Return the [x, y] coordinate for the center point of the cell that contains the specified text.  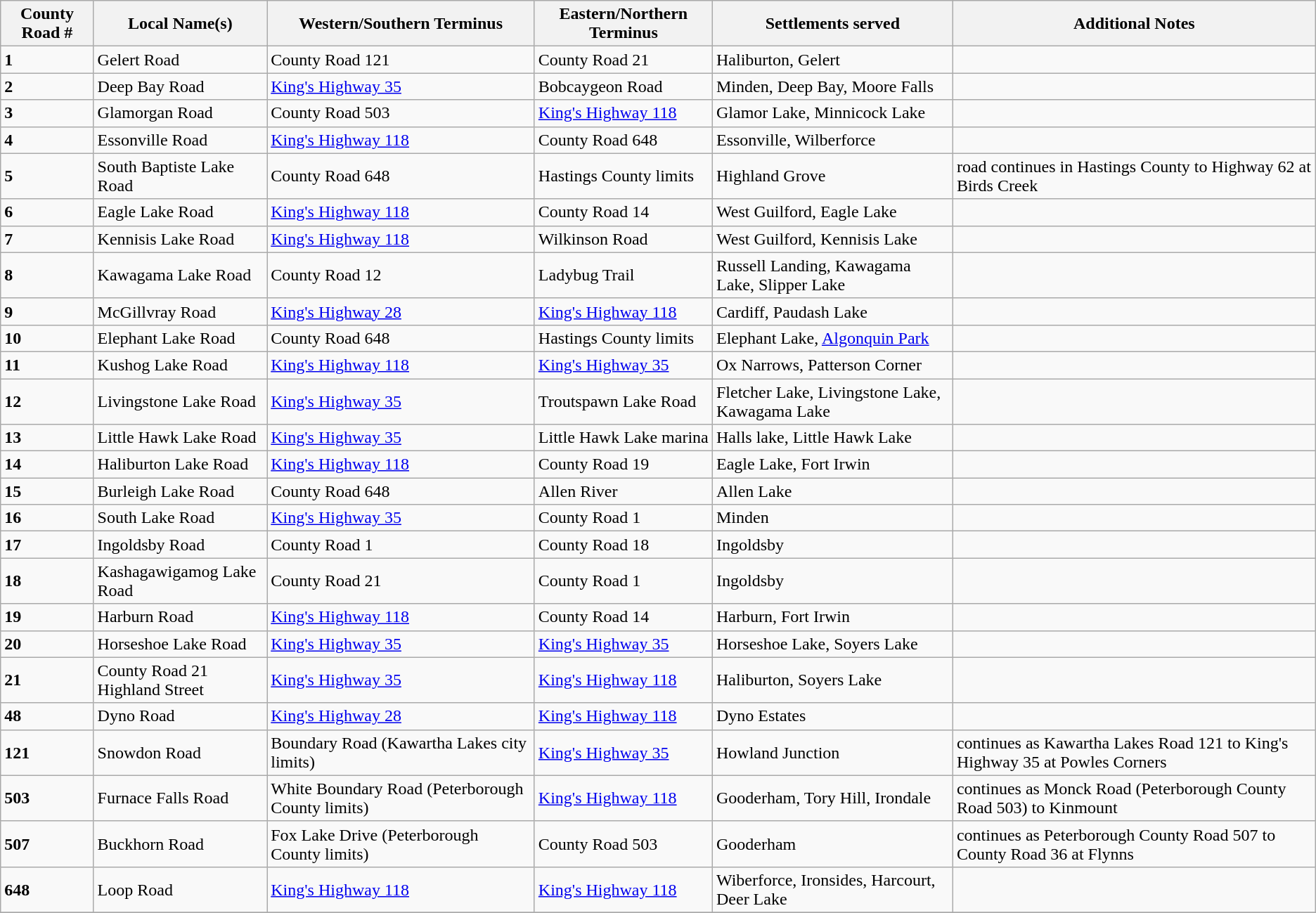
Furnace Falls Road [180, 798]
Haliburton, Gelert [832, 60]
Kashagawigamog Lake Road [180, 581]
Snowdon Road [180, 752]
Ingoldsby Road [180, 545]
121 [47, 752]
14 [47, 465]
15 [47, 491]
McGillvray Road [180, 311]
7 [47, 239]
Highland Grove [832, 176]
South Lake Road [180, 518]
County Road 21 Highland Street [180, 680]
12 [47, 401]
16 [47, 518]
20 [47, 644]
Settlements served [832, 24]
Fox Lake Drive (Peterborough County limits) [401, 843]
Glamorgan Road [180, 113]
Dyno Road [180, 716]
Minden [832, 518]
Essonville, Wilberforce [832, 140]
Halls lake, Little Hawk Lake [832, 438]
19 [47, 617]
Burleigh Lake Road [180, 491]
13 [47, 438]
Kushog Lake Road [180, 365]
White Boundary Road (Peterborough County limits) [401, 798]
Gooderham, Tory Hill, Irondale [832, 798]
County Road 121 [401, 60]
road continues in Hastings County to Highway 62 at Birds Creek [1134, 176]
Horseshoe Lake, Soyers Lake [832, 644]
5 [47, 176]
18 [47, 581]
Bobcaygeon Road [623, 86]
Kawagama Lake Road [180, 276]
9 [47, 311]
8 [47, 276]
48 [47, 716]
Additional Notes [1134, 24]
Allen Lake [832, 491]
South Baptiste Lake Road [180, 176]
County Road 19 [623, 465]
Russell Landing, Kawagama Lake, Slipper Lake [832, 276]
West Guilford, Eagle Lake [832, 212]
6 [47, 212]
11 [47, 365]
Eagle Lake, Fort Irwin [832, 465]
Essonville Road [180, 140]
3 [47, 113]
Haliburton, Soyers Lake [832, 680]
4 [47, 140]
Harburn Road [180, 617]
Little Hawk Lake Road [180, 438]
Horseshoe Lake Road [180, 644]
Dyno Estates [832, 716]
Little Hawk Lake marina [623, 438]
Ox Narrows, Patterson Corner [832, 365]
503 [47, 798]
County Road 12 [401, 276]
Boundary Road (Kawartha Lakes city limits) [401, 752]
Loop Road [180, 890]
Gelert Road [180, 60]
continues as Peterborough County Road 507 to County Road 36 at Flynns [1134, 843]
2 [47, 86]
Elephant Lake, Algonquin Park [832, 338]
County Road 18 [623, 545]
Cardiff, Paudash Lake [832, 311]
Western/Southern Terminus [401, 24]
West Guilford, Kennisis Lake [832, 239]
648 [47, 890]
Deep Bay Road [180, 86]
continues as Monck Road (Peterborough County Road 503) to Kinmount [1134, 798]
Troutspawn Lake Road [623, 401]
Gooderham [832, 843]
Wiberforce, Ironsides, Harcourt, Deer Lake [832, 890]
10 [47, 338]
Eagle Lake Road [180, 212]
Ladybug Trail [623, 276]
Local Name(s) [180, 24]
21 [47, 680]
Harburn, Fort Irwin [832, 617]
Minden, Deep Bay, Moore Falls [832, 86]
Fletcher Lake, Livingstone Lake, Kawagama Lake [832, 401]
Howland Junction [832, 752]
Buckhorn Road [180, 843]
Glamor Lake, Minnicock Lake [832, 113]
Kennisis Lake Road [180, 239]
Livingstone Lake Road [180, 401]
Haliburton Lake Road [180, 465]
Eastern/Northern Terminus [623, 24]
Allen River [623, 491]
Wilkinson Road [623, 239]
Elephant Lake Road [180, 338]
continues as Kawartha Lakes Road 121 to King's Highway 35 at Powles Corners [1134, 752]
County Road # [47, 24]
507 [47, 843]
1 [47, 60]
17 [47, 545]
